Detect which cell encompasses the target text, then output its [X, Y] center coordinate. 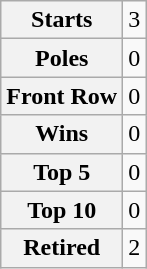
3 [134, 20]
Top 5 [62, 172]
Retired [62, 248]
Front Row [62, 96]
Starts [62, 20]
Wins [62, 134]
Top 10 [62, 210]
2 [134, 248]
Poles [62, 58]
